Capture the cell that displays the provided text and extract its (x, y) central coordinate. 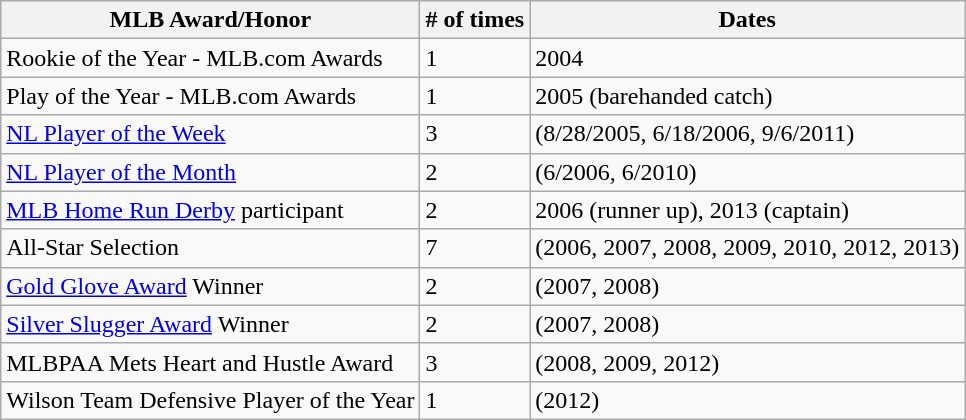
(2012) (748, 400)
2006 (runner up), 2013 (captain) (748, 210)
Silver Slugger Award Winner (210, 324)
(2006, 2007, 2008, 2009, 2010, 2012, 2013) (748, 248)
All-Star Selection (210, 248)
Play of the Year - MLB.com Awards (210, 96)
7 (475, 248)
MLB Home Run Derby participant (210, 210)
Wilson Team Defensive Player of the Year (210, 400)
2004 (748, 58)
NL Player of the Month (210, 172)
(8/28/2005, 6/18/2006, 9/6/2011) (748, 134)
2005 (barehanded catch) (748, 96)
Gold Glove Award Winner (210, 286)
Rookie of the Year - MLB.com Awards (210, 58)
MLB Award/Honor (210, 20)
(2008, 2009, 2012) (748, 362)
MLBPAA Mets Heart and Hustle Award (210, 362)
# of times (475, 20)
NL Player of the Week (210, 134)
Dates (748, 20)
(6/2006, 6/2010) (748, 172)
